Search for the cell housing the specified text and yield its [X, Y] center coordinate. 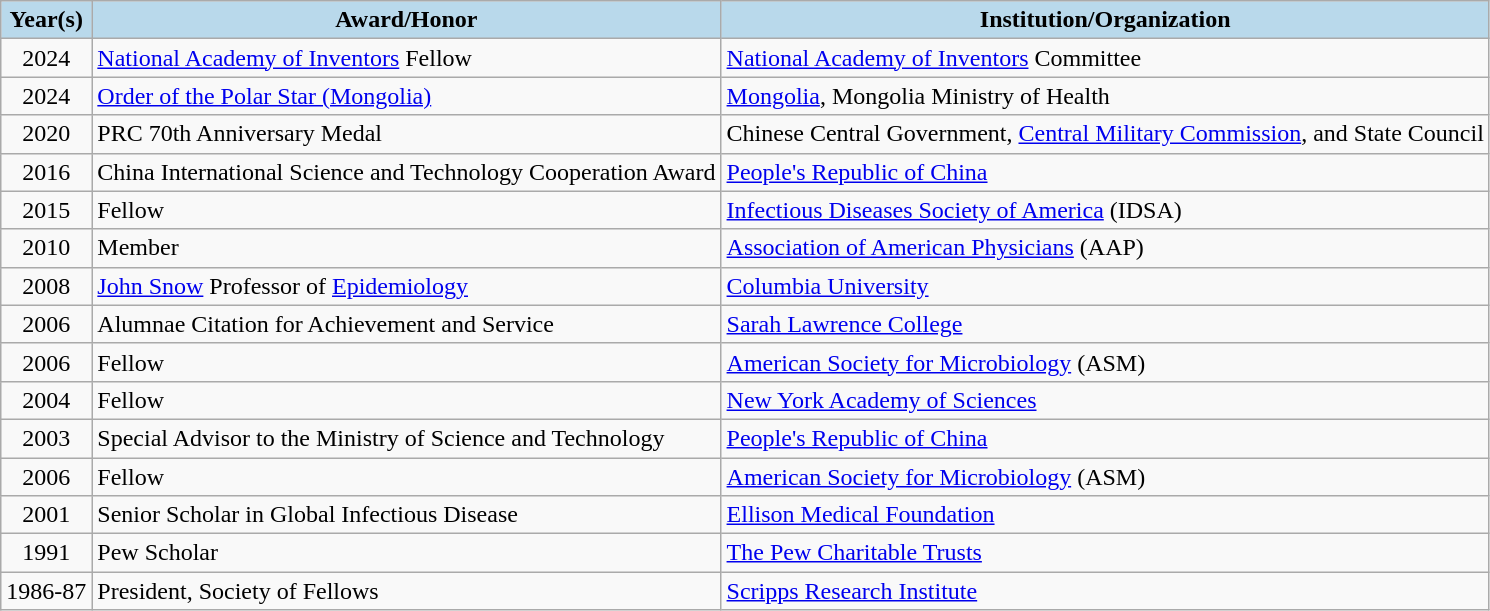
New York Academy of Sciences [1105, 400]
2008 [46, 286]
President, Society of Fellows [406, 591]
Mongolia, Mongolia Ministry of Health [1105, 96]
National Academy of Inventors Fellow [406, 58]
2001 [46, 515]
The Pew Charitable Trusts [1105, 553]
Institution/Organization [1105, 20]
PRC 70th Anniversary Medal [406, 134]
2004 [46, 400]
2020 [46, 134]
Member [406, 248]
Scripps Research Institute [1105, 591]
2003 [46, 438]
National Academy of Inventors Committee [1105, 58]
1986-87 [46, 591]
2010 [46, 248]
2016 [46, 172]
Senior Scholar in Global Infectious Disease [406, 515]
Association of American Physicians (AAP) [1105, 248]
2015 [46, 210]
Chinese Central Government, Central Military Commission, and State Council [1105, 134]
John Snow Professor of Epidemiology [406, 286]
Ellison Medical Foundation [1105, 515]
Order of the Polar Star (Mongolia) [406, 96]
Sarah Lawrence College [1105, 324]
China International Science and Technology Cooperation Award [406, 172]
Alumnae Citation for Achievement and Service [406, 324]
Special Advisor to the Ministry of Science and Technology [406, 438]
Infectious Diseases Society of America (IDSA) [1105, 210]
1991 [46, 553]
Pew Scholar [406, 553]
Columbia University [1105, 286]
Award/Honor [406, 20]
Year(s) [46, 20]
